Find where the given text appears and provide that cell's center as (X, Y) coordinate. 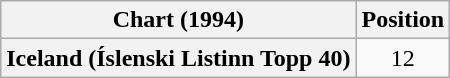
Chart (1994) (178, 20)
12 (403, 58)
Iceland (Íslenski Listinn Topp 40) (178, 58)
Position (403, 20)
